Search for the cell housing the specified text and yield its [X, Y] center coordinate. 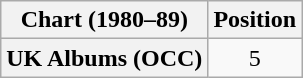
Chart (1980–89) [104, 20]
Position [255, 20]
UK Albums (OCC) [104, 58]
5 [255, 58]
